Pinpoint the cell where the given text exists, returning its [x, y] midpoint coordinate. 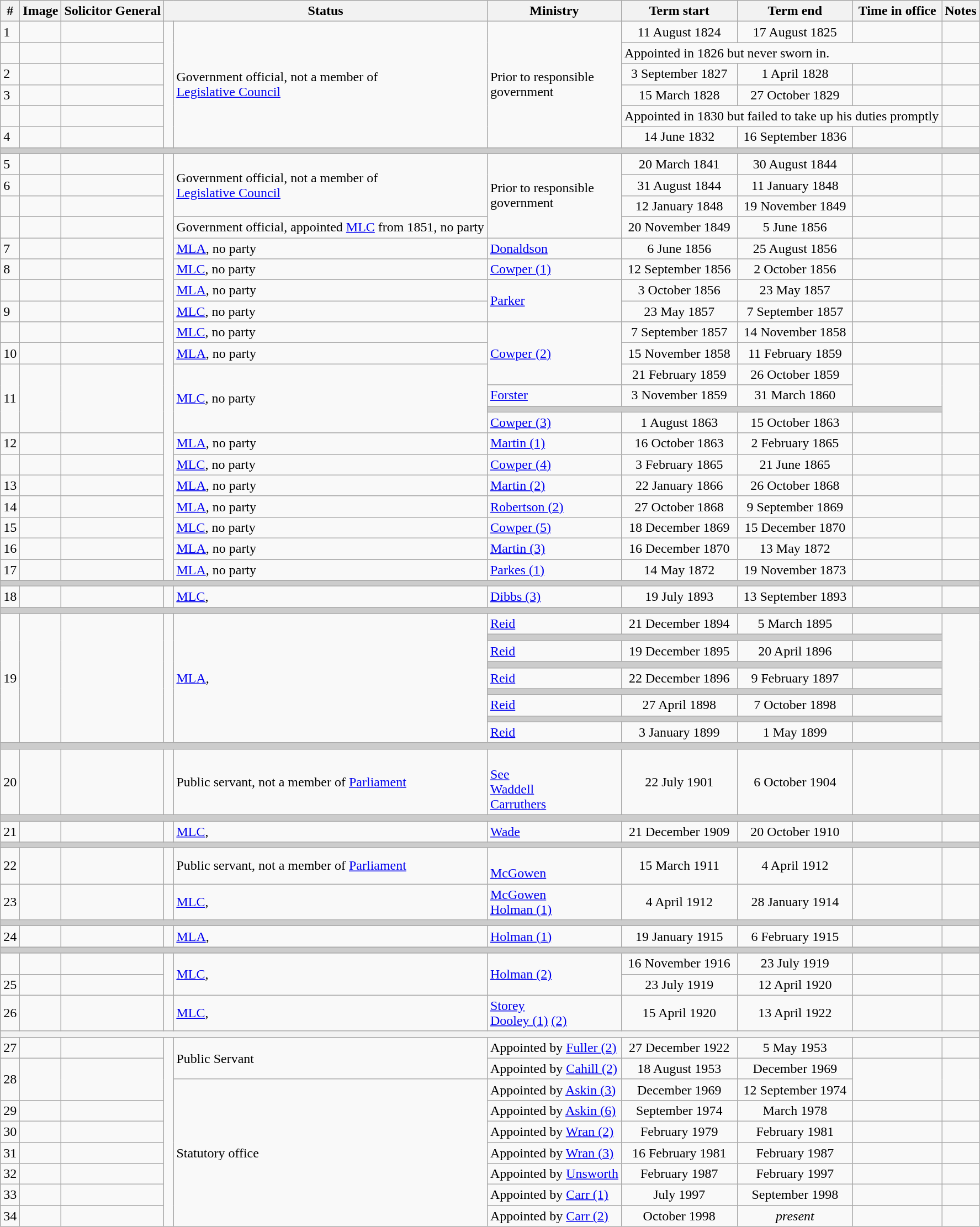
Appointed by Wran (2) [554, 1131]
27 [10, 1048]
Appointed by Cahill (2) [554, 1069]
19 November 1849 [795, 206]
19 December 1895 [679, 651]
20 March 1841 [679, 164]
March 1978 [795, 1110]
14 [10, 506]
9 [10, 311]
3 October 1856 [679, 290]
28 January 1914 [795, 902]
Appointed by Carr (2) [554, 1216]
20 November 1849 [679, 227]
26 [10, 1013]
StoreyDooley (1) (2) [554, 1013]
Cowper (3) [554, 422]
27 April 1898 [679, 705]
Martin (3) [554, 548]
Holman (2) [554, 974]
5 [10, 164]
2 October 1856 [795, 269]
1 [10, 32]
12 April 1920 [795, 985]
12 September 1856 [679, 269]
Appointed by Unsworth [554, 1174]
Solicitor General [113, 11]
Wade [554, 831]
September 1998 [795, 1195]
13 May 1872 [795, 548]
1 August 1863 [679, 422]
26 October 1868 [795, 485]
present [795, 1216]
Donaldson [554, 248]
Parkes (1) [554, 569]
3 [10, 95]
Appointed in 1826 but never sworn in. [781, 53]
SeeWaddellCarruthers [554, 782]
15 April 1920 [679, 1013]
14 May 1872 [679, 569]
Time in office [898, 11]
19 November 1873 [795, 569]
July 1997 [679, 1195]
27 December 1922 [679, 1048]
33 [10, 1195]
15 November 1858 [679, 353]
Holman (1) [554, 937]
13 April 1922 [795, 1013]
Appointed in 1830 but failed to take up his duties promptly [781, 116]
15 March 1828 [679, 95]
21 [10, 831]
16 October 1863 [679, 443]
6 June 1856 [679, 248]
17 [10, 569]
February 1979 [679, 1131]
22 [10, 866]
5 June 1856 [795, 227]
34 [10, 1216]
3 January 1899 [679, 732]
Appointed by Carr (1) [554, 1195]
4 [10, 137]
Image [41, 11]
Appointed by Wran (3) [554, 1152]
19 [10, 678]
18 [10, 597]
1 April 1828 [795, 74]
26 October 1859 [795, 374]
7 [10, 248]
2 [10, 74]
Public Servant [330, 1058]
11 January 1848 [795, 185]
27 October 1829 [795, 95]
Dibbs (3) [554, 597]
21 June 1865 [795, 464]
9 February 1897 [795, 678]
Cowper (4) [554, 464]
October 1998 [679, 1216]
25 [10, 985]
11 August 1824 [679, 32]
6 [10, 185]
22 December 1896 [679, 678]
13 [10, 485]
13 September 1893 [795, 597]
Cowper (1) [554, 269]
5 May 1953 [795, 1048]
McGowenHolman (1) [554, 902]
Term end [795, 11]
Martin (2) [554, 485]
Term start [679, 11]
14 June 1832 [679, 137]
3 September 1827 [679, 74]
16 September 1836 [795, 137]
22 January 1866 [679, 485]
15 [10, 527]
Martin (1) [554, 443]
11 February 1859 [795, 353]
32 [10, 1174]
19 January 1915 [679, 937]
Robertson (2) [554, 506]
21 December 1894 [679, 624]
12 September 1974 [795, 1090]
6 October 1904 [795, 782]
15 December 1870 [795, 527]
7 October 1898 [795, 705]
15 October 1863 [795, 422]
Cowper (2) [554, 353]
16 November 1916 [679, 964]
Appointed by Fuller (2) [554, 1048]
Appointed by Askin (3) [554, 1090]
Status [326, 11]
16 December 1870 [679, 548]
Forster [554, 395]
31 March 1860 [795, 395]
McGowen [554, 866]
21 February 1859 [679, 374]
February 1981 [795, 1131]
27 October 1868 [679, 506]
21 December 1909 [679, 831]
1 May 1899 [795, 732]
5 March 1895 [795, 624]
20 [10, 782]
3 November 1859 [679, 395]
28 [10, 1079]
17 August 1825 [795, 32]
20 October 1910 [795, 831]
Appointed by Askin (6) [554, 1110]
25 August 1856 [795, 248]
18 December 1869 [679, 527]
2 February 1865 [795, 443]
Parker [554, 301]
11 [10, 399]
16 [10, 548]
Cowper (5) [554, 527]
19 July 1893 [679, 597]
Statutory office [330, 1152]
18 August 1953 [679, 1069]
February 1997 [795, 1174]
14 November 1858 [795, 332]
Ministry [554, 11]
15 March 1911 [679, 866]
September 1974 [679, 1110]
9 September 1869 [795, 506]
# [10, 11]
20 April 1896 [795, 651]
31 August 1844 [679, 185]
Government official, appointed MLC from 1851, no party [330, 227]
22 July 1901 [679, 782]
30 [10, 1131]
23 [10, 902]
12 [10, 443]
8 [10, 269]
16 February 1981 [679, 1152]
10 [10, 353]
12 January 1848 [679, 206]
24 [10, 937]
31 [10, 1152]
29 [10, 1110]
Notes [961, 11]
6 February 1915 [795, 937]
3 February 1865 [679, 464]
30 August 1844 [795, 164]
